Return the [X, Y] coordinate for the center point of the cell that contains the specified text.  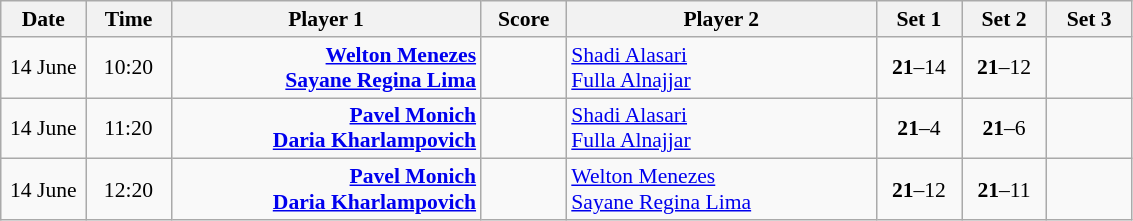
Set 3 [1090, 19]
21–6 [1004, 128]
Player 1 [326, 19]
Set 1 [918, 19]
Date [44, 19]
Score [524, 19]
Player 2 [721, 19]
Time [128, 19]
21–14 [918, 68]
12:20 [128, 190]
21–4 [918, 128]
10:20 [128, 68]
21–11 [1004, 190]
Set 2 [1004, 19]
11:20 [128, 128]
